Provide the (X, Y) coordinate of the cell's center where the given text is located.  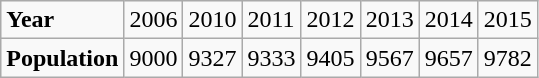
9657 (448, 58)
9327 (212, 58)
2013 (390, 20)
9782 (508, 58)
Population (62, 58)
9405 (330, 58)
2015 (508, 20)
9000 (154, 58)
9567 (390, 58)
9333 (272, 58)
2006 (154, 20)
2014 (448, 20)
2011 (272, 20)
Year (62, 20)
2010 (212, 20)
2012 (330, 20)
